Identify which cell holds the provided text, then report its (x, y) central coordinate. 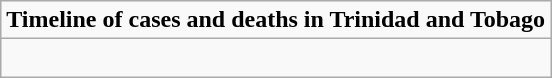
Timeline of cases and deaths in Trinidad and Tobago (276, 20)
